Detect which cell encompasses the target text, then output its (X, Y) center coordinate. 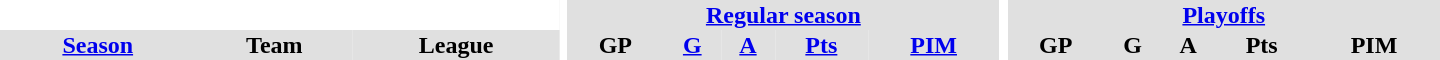
Playoffs (1224, 15)
Regular season (783, 15)
League (456, 45)
Season (98, 45)
Team (274, 45)
